For the text-containing cell, return its midpoint in [x, y] coordinate format. 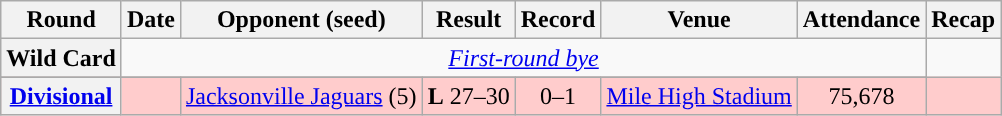
Result [468, 20]
Wild Card [62, 58]
Record [558, 20]
Divisional [62, 96]
Jacksonville Jaguars (5) [301, 96]
Venue [699, 20]
Date [150, 20]
Round [62, 20]
Attendance [861, 20]
Mile High Stadium [699, 96]
0–1 [558, 96]
First-round bye [523, 58]
75,678 [861, 96]
Recap [964, 20]
L 27–30 [468, 96]
Opponent (seed) [301, 20]
